Output the (x, y) coordinate of the center of the cell containing the given text.  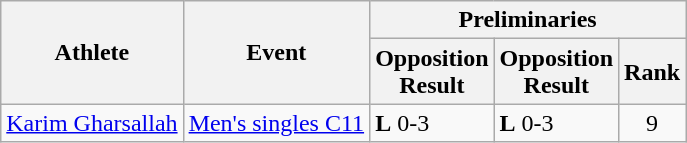
Men's singles C11 (276, 123)
Preliminaries (528, 20)
Event (276, 52)
Rank (652, 72)
9 (652, 123)
Athlete (92, 52)
Karim Gharsallah (92, 123)
